Scan for the cell matching the given text and deliver its [x, y] coordinate at center. 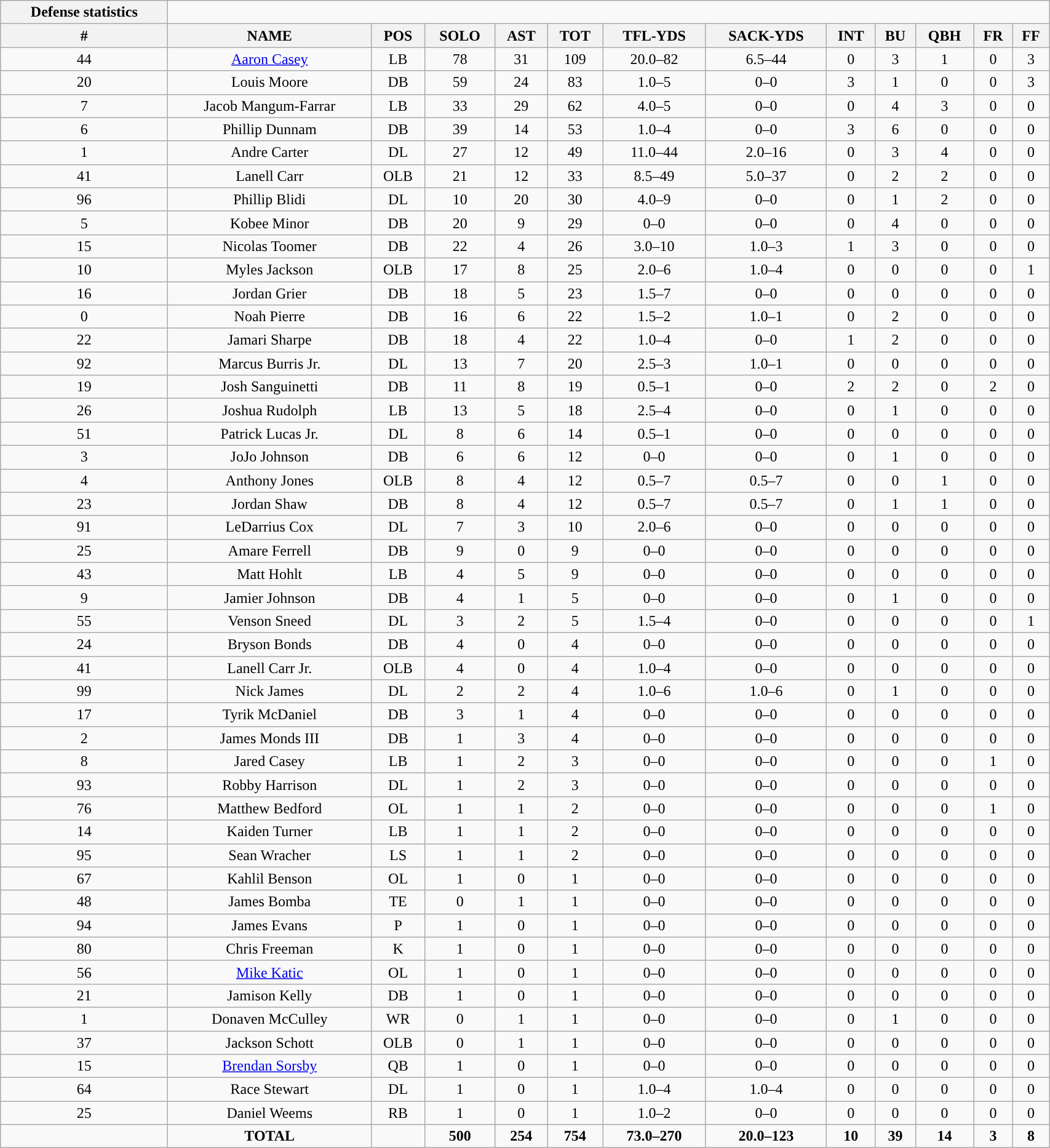
78 [459, 59]
62 [575, 106]
TE [399, 902]
49 [575, 153]
44 [84, 59]
Jordan Shaw [269, 504]
Phillip Blidi [269, 199]
55 [84, 621]
James Monds III [269, 738]
2.0–16 [766, 153]
SACK-YDS [766, 36]
BU [896, 36]
1.5–4 [654, 621]
4.0–5 [654, 106]
James Bomba [269, 902]
1.5–7 [654, 293]
56 [84, 972]
254 [522, 1136]
20.0–123 [766, 1136]
Anthony Jones [269, 480]
1.5–2 [654, 317]
WR [399, 1019]
Venson Sneed [269, 621]
31 [522, 59]
LeDarrius Cox [269, 527]
4.0–9 [654, 199]
20.0–82 [654, 59]
Noah Pierre [269, 317]
Bryson Bonds [269, 644]
99 [84, 692]
94 [84, 925]
Joshua Rudolph [269, 410]
Robby Harrison [269, 785]
64 [84, 1090]
Daniel Weems [269, 1113]
2.5–3 [654, 364]
91 [84, 527]
Kobee Minor [269, 223]
11 [459, 387]
Nicolas Toomer [269, 246]
95 [84, 855]
Sean Wracher [269, 855]
Kahlil Benson [269, 879]
Amare Ferrell [269, 551]
Tyrik McDaniel [269, 715]
93 [84, 785]
Myles Jackson [269, 269]
59 [459, 82]
Nick James [269, 692]
Brendan Sorsby [269, 1066]
Patrick Lucas Jr. [269, 434]
754 [575, 1136]
TOTAL [269, 1136]
RB [399, 1113]
5.0–37 [766, 176]
TFL-YDS [654, 36]
LS [399, 855]
AST [522, 36]
92 [84, 364]
Defense statistics [84, 12]
NAME [269, 36]
Louis Moore [269, 82]
SOLO [459, 36]
43 [84, 574]
2.5–4 [654, 410]
Josh Sanguinetti [269, 387]
80 [84, 949]
P [399, 925]
3.0–10 [654, 246]
37 [84, 1043]
76 [84, 808]
Donaven McCulley [269, 1019]
Phillip Dunnam [269, 129]
TOT [575, 36]
67 [84, 879]
FR [993, 36]
Lanell Carr [269, 176]
51 [84, 434]
48 [84, 902]
Chris Freeman [269, 949]
# [84, 36]
JoJo Johnson [269, 457]
Andre Carter [269, 153]
73.0–270 [654, 1136]
83 [575, 82]
Jared Casey [269, 762]
K [399, 949]
Matt Hohlt [269, 574]
FF [1031, 36]
James Evans [269, 925]
POS [399, 36]
Marcus Burris Jr. [269, 364]
1.0–5 [654, 82]
Race Stewart [269, 1090]
1.0–2 [654, 1113]
1.0–3 [766, 246]
Aaron Casey [269, 59]
6.5–44 [766, 59]
30 [575, 199]
INT [851, 36]
Mike Katic [269, 972]
500 [459, 1136]
Kaiden Turner [269, 832]
8.5–49 [654, 176]
Matthew Bedford [269, 808]
Jackson Schott [269, 1043]
Jacob Mangum-Farrar [269, 106]
QBH [945, 36]
Jamari Sharpe [269, 340]
Lanell Carr Jr. [269, 668]
27 [459, 153]
96 [84, 199]
Jamier Johnson [269, 597]
QB [399, 1066]
Jamison Kelly [269, 995]
Jordan Grier [269, 293]
109 [575, 59]
53 [575, 129]
11.0–44 [654, 153]
